Determine the (X, Y) coordinate at the center of the cell enclosing the given text.  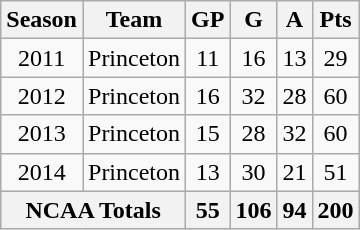
29 (336, 58)
G (254, 20)
Pts (336, 20)
30 (254, 172)
GP (208, 20)
A (294, 20)
200 (336, 210)
11 (208, 58)
2011 (42, 58)
2013 (42, 134)
55 (208, 210)
2012 (42, 96)
Team (134, 20)
NCAA Totals (94, 210)
106 (254, 210)
2014 (42, 172)
Season (42, 20)
21 (294, 172)
15 (208, 134)
94 (294, 210)
51 (336, 172)
